Locate the cell with the specified text and output its (X, Y) center coordinate. 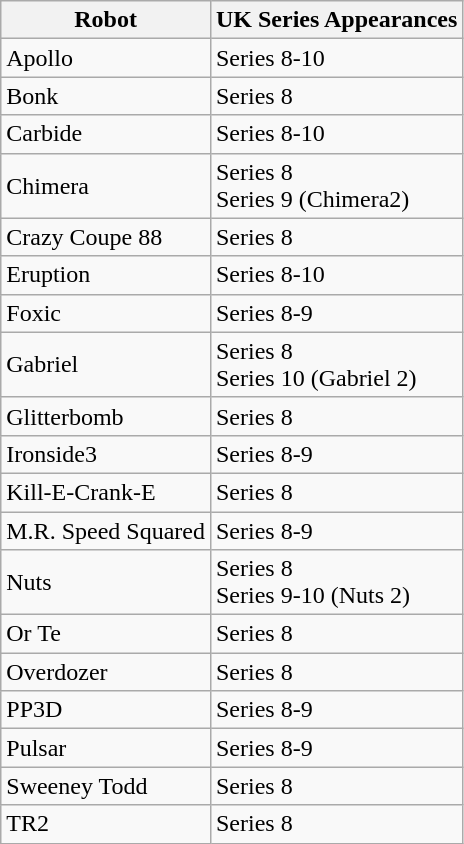
Carbide (106, 134)
Kill-E-Crank-E (106, 492)
Gabriel (106, 364)
Sweeney Todd (106, 786)
Bonk (106, 96)
Nuts (106, 582)
Glitterbomb (106, 416)
Series 8Series 9 (Chimera2) (336, 186)
PP3D (106, 710)
M.R. Speed Squared (106, 531)
Ironside3 (106, 454)
Series 8Series 9-10 (Nuts 2) (336, 582)
Apollo (106, 58)
Overdozer (106, 672)
Crazy Coupe 88 (106, 237)
Pulsar (106, 748)
Chimera (106, 186)
Or Te (106, 634)
UK Series Appearances (336, 20)
Series 8Series 10 (Gabriel 2) (336, 364)
Robot (106, 20)
Eruption (106, 275)
Foxic (106, 313)
TR2 (106, 824)
